Scan for the cell matching the given text and deliver its [x, y] coordinate at center. 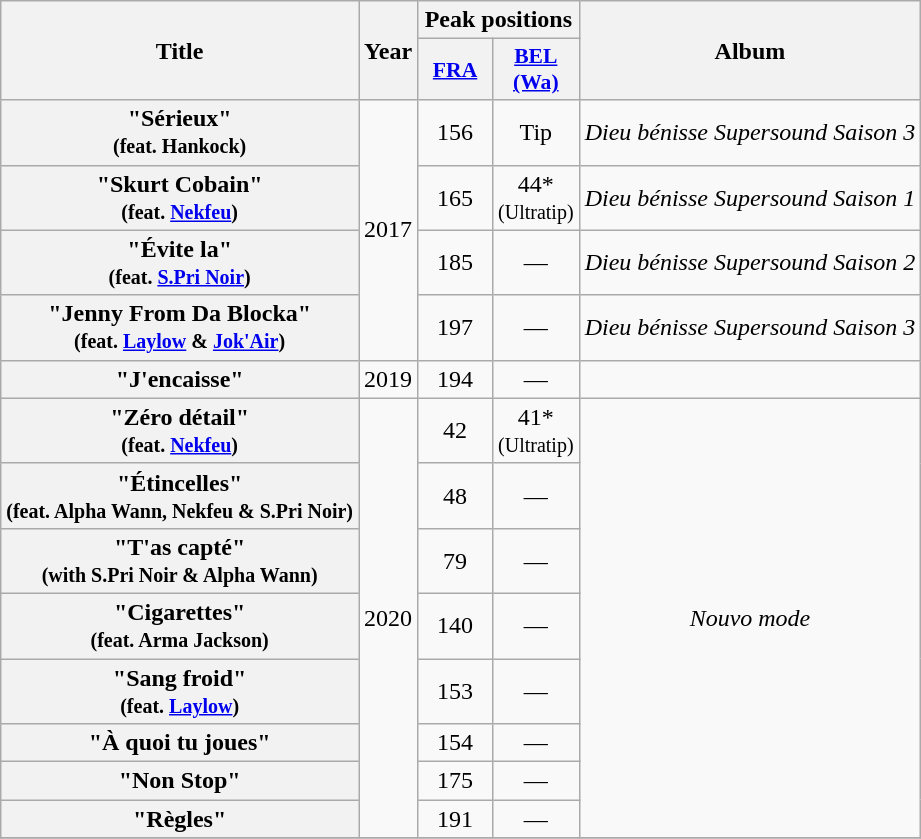
Dieu bénisse Supersound Saison 2 [750, 262]
194 [456, 379]
"Zéro détail"(feat. Nekfeu) [180, 430]
175 [456, 781]
2020 [388, 618]
"Non Stop" [180, 781]
156 [456, 132]
"À quoi tu joues" [180, 743]
2017 [388, 230]
Album [750, 50]
140 [456, 626]
Title [180, 50]
"T'as capté" (with S.Pri Noir & Alpha Wann) [180, 560]
2019 [388, 379]
"Étincelles"(feat. Alpha Wann, Nekfeu & S.Pri Noir) [180, 496]
Year [388, 50]
"Cigarettes"(feat. Arma Jackson) [180, 626]
48 [456, 496]
FRA [456, 70]
"Skurt Cobain"(feat. Nekfeu) [180, 198]
153 [456, 690]
"Sang froid"(feat. Laylow) [180, 690]
"Sérieux"(feat. Hankock) [180, 132]
"Jenny From Da Blocka"(feat. Laylow & Jok'Air) [180, 328]
"Évite la"(feat. S.Pri Noir) [180, 262]
Dieu bénisse Supersound Saison 1 [750, 198]
Nouvo mode [750, 618]
42 [456, 430]
Peak positions [498, 20]
"J'encaisse" [180, 379]
185 [456, 262]
Tip [536, 132]
44*(Ultratip) [536, 198]
79 [456, 560]
41*(Ultratip) [536, 430]
197 [456, 328]
191 [456, 819]
"Règles" [180, 819]
165 [456, 198]
154 [456, 743]
BEL (Wa) [536, 70]
